Pinpoint the cell where the given text exists, returning its (X, Y) midpoint coordinate. 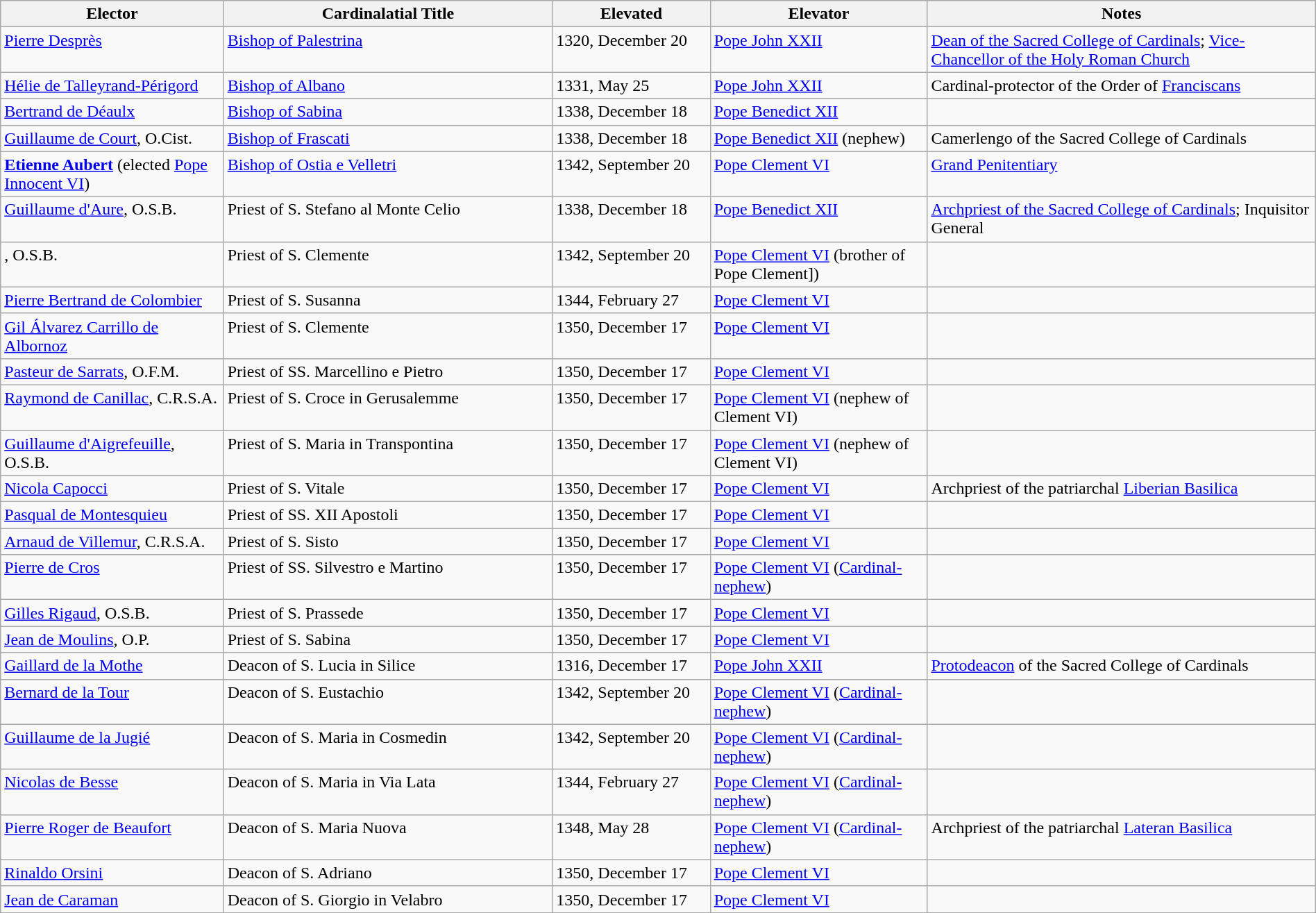
Elevated (632, 14)
Deacon of S. Maria in Via Lata (388, 791)
1316, December 17 (632, 666)
Jean de Moulins, O.P. (112, 639)
Gil Álvarez Carrillo de Albornoz (112, 336)
Archpriest of the patriarchal Lateran Basilica (1122, 837)
1331, May 25 (632, 85)
Protodeacon of the Sacred College of Cardinals (1122, 666)
Priest of SS. Marcellino e Pietro (388, 371)
Elector (112, 14)
Elevator (819, 14)
Priest of S. Prassede (388, 613)
Priest of S. Vitale (388, 489)
Hélie de Talleyrand-Périgord (112, 85)
Cardinal-protector of the Order of Franciscans (1122, 85)
Guillaume d'Aure, O.S.B. (112, 219)
Archpriest of the Sacred College of Cardinals; Inquisitor General (1122, 219)
Pierre de Cros (112, 578)
Pierre Bertrand de Colombier (112, 300)
Priest of S. Maria in Transpontina (388, 453)
Guillaume de la Jugié (112, 747)
Camerlengo of the Sacred College of Cardinals (1122, 138)
Priest of S. Sabina (388, 639)
Bernard de la Tour (112, 701)
Priest of S. Sisto (388, 542)
Nicolas de Besse (112, 791)
Deacon of S. Lucia in Silice (388, 666)
Priest of S. Susanna (388, 300)
Deacon of S. Eustachio (388, 701)
Etienne Aubert (elected Pope Innocent VI) (112, 174)
Rinaldo Orsini (112, 873)
Deacon of S. Maria Nuova (388, 837)
Deacon of S. Adriano (388, 873)
Priest of S. Stefano al Monte Celio (388, 219)
Bishop of Frascati (388, 138)
Pope Clement VI (brother of Pope Clement]) (819, 264)
Guillaume de Court, O.Cist. (112, 138)
Grand Penitentiary (1122, 174)
Deacon of S. Maria in Cosmedin (388, 747)
Jean de Caraman (112, 899)
Gaillard de la Mothe (112, 666)
Priest of SS. XII Apostoli (388, 515)
Bertrand de Déaulx (112, 112)
Bishop of Ostia e Velletri (388, 174)
Guillaume d'Aigrefeuille, O.S.B. (112, 453)
Bishop of Sabina (388, 112)
Pierre Roger de Beaufort (112, 837)
Pierre Desprès (112, 50)
Pope Benedict XII (nephew) (819, 138)
Notes (1122, 14)
Arnaud de Villemur, C.R.S.A. (112, 542)
Gilles Rigaud, O.S.B. (112, 613)
Priest of S. Croce in Gerusalemme (388, 407)
, O.S.B. (112, 264)
Archpriest of the patriarchal Liberian Basilica (1122, 489)
Dean of the Sacred College of Cardinals; Vice-Chancellor of the Holy Roman Church (1122, 50)
1348, May 28 (632, 837)
Pasteur de Sarrats, O.F.M. (112, 371)
Bishop of Albano (388, 85)
Raymond de Canillac, C.R.S.A. (112, 407)
Bishop of Palestrina (388, 50)
1320, December 20 (632, 50)
Priest of SS. Silvestro e Martino (388, 578)
Cardinalatial Title (388, 14)
Pasqual de Montesquieu (112, 515)
Deacon of S. Giorgio in Velabro (388, 899)
Nicola Capocci (112, 489)
